Identify which cell holds the provided text, then report its (X, Y) central coordinate. 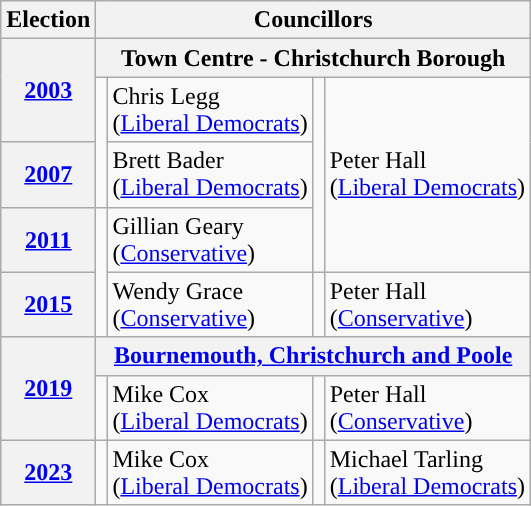
Councillors (314, 20)
2011 (48, 240)
2019 (48, 388)
Gillian Geary(Conservative) (210, 240)
Election (48, 20)
Brett Bader(Liberal Democrats) (210, 174)
Peter Hall(Liberal Democrats) (427, 174)
2007 (48, 174)
2015 (48, 304)
Chris Legg(Liberal Democrats) (210, 110)
Bournemouth, Christchurch and Poole (314, 356)
2003 (48, 90)
Wendy Grace(Conservative) (210, 304)
Michael Tarling(Liberal Democrats) (427, 472)
Town Centre - Christchurch Borough (314, 58)
2023 (48, 472)
